Extract the (X, Y) coordinate from the center of the cell holding the provided text.  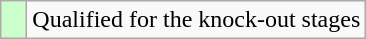
Qualified for the knock-out stages (196, 20)
